Output the (X, Y) coordinate of the center of the cell containing the given text.  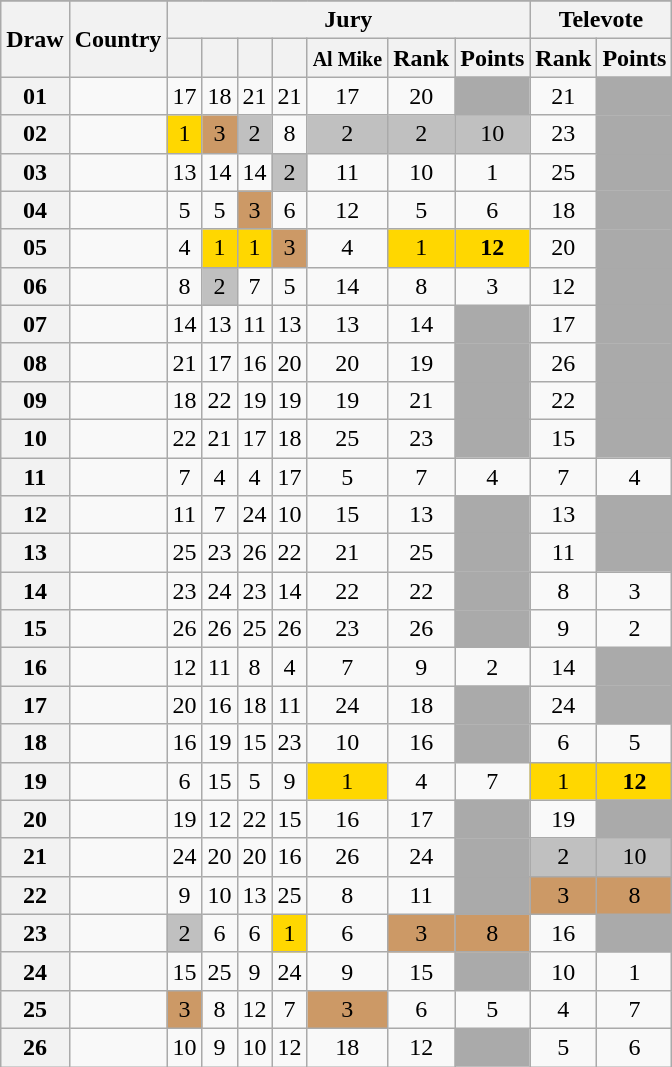
01 (35, 96)
Jury (348, 20)
Televote (601, 20)
03 (35, 172)
Draw (35, 39)
02 (35, 134)
09 (35, 400)
08 (35, 362)
Country (118, 39)
Al Mike (347, 58)
07 (35, 324)
04 (35, 210)
06 (35, 286)
05 (35, 248)
